For the text-containing cell, return its midpoint in [x, y] coordinate format. 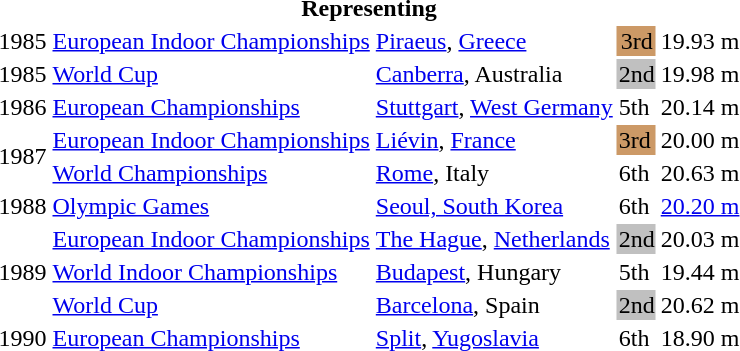
Seoul, South Korea [494, 206]
Budapest, Hungary [494, 272]
World Championships [211, 173]
Rome, Italy [494, 173]
Piraeus, Greece [494, 41]
Liévin, France [494, 140]
Olympic Games [211, 206]
European Championships [211, 107]
Canberra, Australia [494, 74]
Barcelona, Spain [494, 305]
The Hague, Netherlands [494, 239]
Stuttgart, West Germany [494, 107]
World Indoor Championships [211, 272]
